Provide the (X, Y) coordinate of the cell's center where the given text is located.  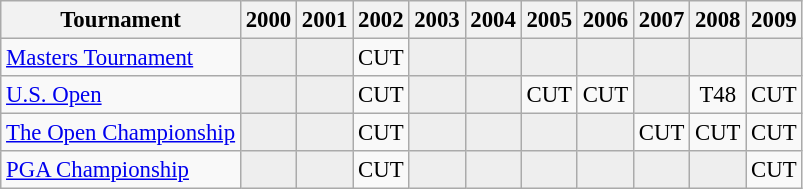
2002 (381, 20)
2007 (661, 20)
Masters Tournament (121, 58)
The Open Championship (121, 133)
PGA Championship (121, 170)
Tournament (121, 20)
2000 (268, 20)
2009 (774, 20)
2006 (605, 20)
T48 (718, 95)
U.S. Open (121, 95)
2005 (549, 20)
2004 (493, 20)
2003 (437, 20)
2001 (325, 20)
2008 (718, 20)
